Capture the cell that displays the provided text and extract its (x, y) central coordinate. 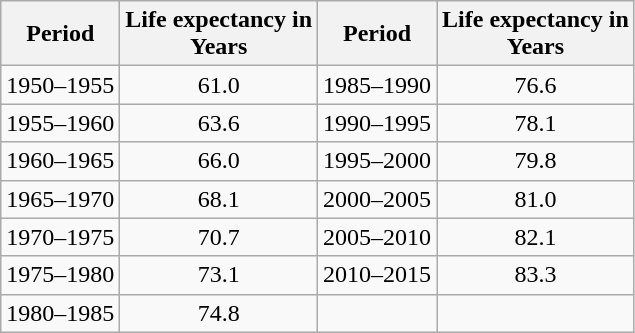
1995–2000 (378, 161)
1985–1990 (378, 85)
61.0 (219, 85)
2010–2015 (378, 275)
81.0 (536, 199)
1970–1975 (60, 237)
78.1 (536, 123)
74.8 (219, 313)
1980–1985 (60, 313)
68.1 (219, 199)
70.7 (219, 237)
76.6 (536, 85)
83.3 (536, 275)
73.1 (219, 275)
63.6 (219, 123)
1960–1965 (60, 161)
2005–2010 (378, 237)
1965–1970 (60, 199)
66.0 (219, 161)
79.8 (536, 161)
1955–1960 (60, 123)
1975–1980 (60, 275)
2000–2005 (378, 199)
1990–1995 (378, 123)
1950–1955 (60, 85)
82.1 (536, 237)
